Provide the (x, y) coordinate of the cell's center where the given text is located.  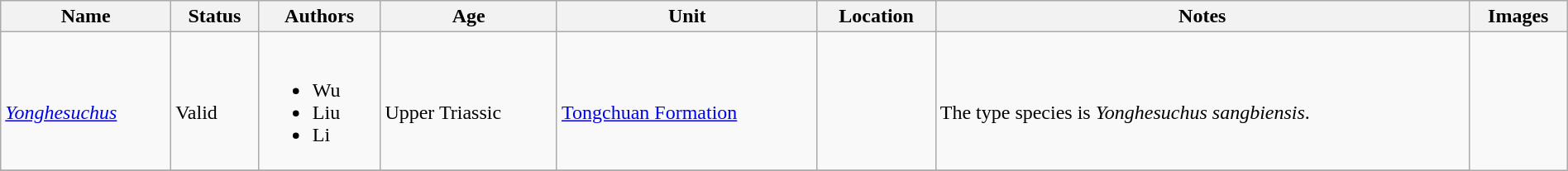
Age (469, 17)
WuLiuLi (319, 101)
Images (1518, 17)
Unit (686, 17)
Location (877, 17)
Yonghesuchus (86, 101)
Name (86, 17)
Status (215, 17)
Notes (1202, 17)
Valid (215, 101)
Tongchuan Formation (686, 101)
Upper Triassic (469, 101)
Authors (319, 17)
The type species is Yonghesuchus sangbiensis. (1202, 101)
